Extract the [X, Y] coordinate from the center of the cell holding the provided text.  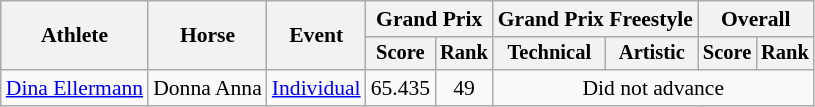
Individual [316, 88]
Horse [208, 36]
Artistic [652, 54]
Event [316, 36]
65.435 [400, 88]
Grand Prix [430, 19]
Did not advance [654, 88]
Technical [550, 54]
Donna Anna [208, 88]
Athlete [74, 36]
Overall [756, 19]
Grand Prix Freestyle [596, 19]
49 [464, 88]
Dina Ellermann [74, 88]
